Identify which cell holds the provided text, then report its [X, Y] central coordinate. 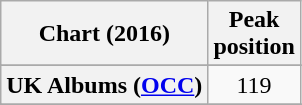
Chart (2016) [104, 34]
UK Albums (OCC) [104, 85]
119 [254, 85]
Peak position [254, 34]
